Return the [X, Y] coordinate for the center point of the cell that contains the specified text.  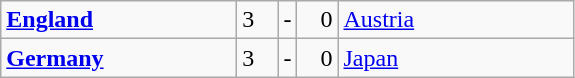
Japan [456, 58]
England [119, 20]
Germany [119, 58]
Austria [456, 20]
